Output the [X, Y] coordinate of the center of the cell containing the given text.  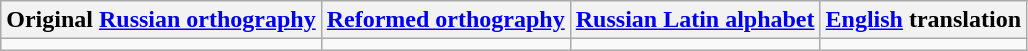
Russian Latin alphabet [695, 20]
Original Russian orthography [161, 20]
English translation [923, 20]
Reformed orthography [446, 20]
